Identify which cell holds the provided text, then report its [x, y] central coordinate. 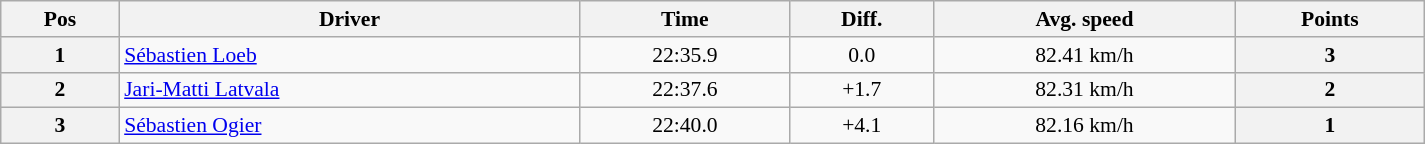
Points [1330, 19]
+1.7 [862, 90]
22:40.0 [685, 126]
82.41 km/h [1084, 55]
+4.1 [862, 126]
Driver [350, 19]
82.16 km/h [1084, 126]
22:35.9 [685, 55]
Pos [60, 19]
0.0 [862, 55]
Sébastien Ogier [350, 126]
82.31 km/h [1084, 90]
22:37.6 [685, 90]
Diff. [862, 19]
Jari-Matti Latvala [350, 90]
Sébastien Loeb [350, 55]
Time [685, 19]
Avg. speed [1084, 19]
